Search for the cell housing the specified text and yield its [x, y] center coordinate. 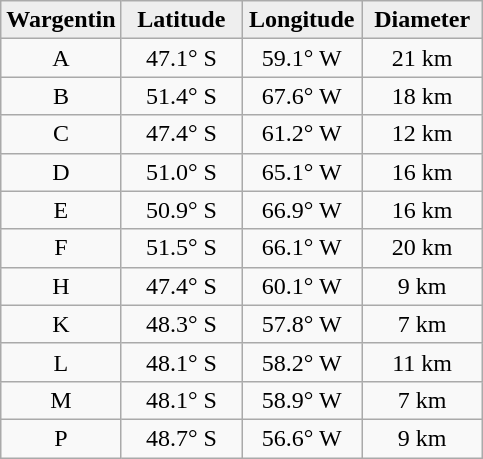
58.2° W [302, 362]
P [61, 438]
67.6° W [302, 96]
61.2° W [302, 134]
56.6° W [302, 438]
Wargentin [61, 20]
48.3° S [181, 324]
K [61, 324]
58.9° W [302, 400]
51.0° S [181, 172]
18 km [422, 96]
F [61, 248]
48.7° S [181, 438]
Longitude [302, 20]
47.1° S [181, 58]
Latitude [181, 20]
60.1° W [302, 286]
C [61, 134]
A [61, 58]
66.1° W [302, 248]
L [61, 362]
D [61, 172]
21 km [422, 58]
20 km [422, 248]
Diameter [422, 20]
H [61, 286]
51.5° S [181, 248]
59.1° W [302, 58]
50.9° S [181, 210]
B [61, 96]
E [61, 210]
65.1° W [302, 172]
12 km [422, 134]
57.8° W [302, 324]
51.4° S [181, 96]
66.9° W [302, 210]
11 km [422, 362]
M [61, 400]
